Pinpoint the cell where the given text exists, returning its (x, y) midpoint coordinate. 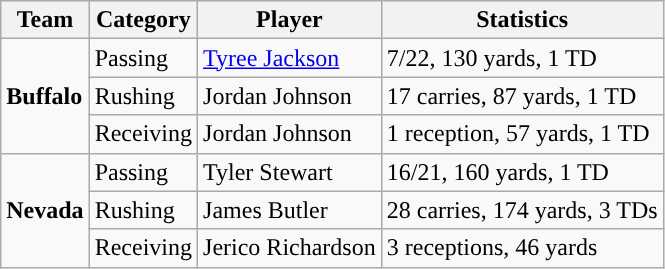
3 receptions, 46 yards (522, 248)
Team (45, 20)
Tyree Jackson (290, 58)
1 reception, 57 yards, 1 TD (522, 134)
Player (290, 20)
17 carries, 87 yards, 1 TD (522, 96)
7/22, 130 yards, 1 TD (522, 58)
Statistics (522, 20)
Jerico Richardson (290, 248)
Tyler Stewart (290, 172)
28 carries, 174 yards, 3 TDs (522, 210)
James Butler (290, 210)
Buffalo (45, 96)
Category (143, 20)
Nevada (45, 210)
16/21, 160 yards, 1 TD (522, 172)
